Output the [x, y] coordinate of the center of the cell containing the given text.  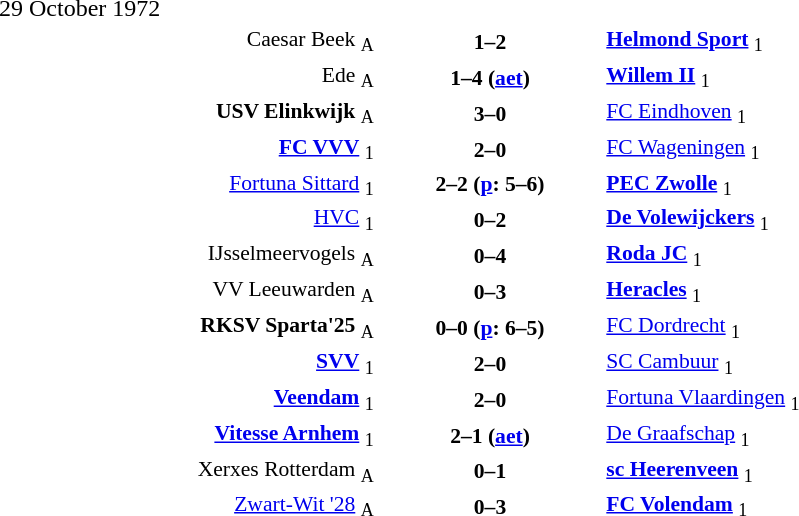
2–1 (aet) [490, 435]
0–4 [490, 256]
3–0 [490, 113]
0–0 (p: 6–5) [490, 328]
2–2 (p: 5–6) [490, 185]
1–4 (aet) [490, 77]
0–1 [490, 471]
0–3 [490, 292]
1–2 [490, 41]
0–2 [490, 221]
